Provide the (x, y) coordinate of the cell's center where the given text is located.  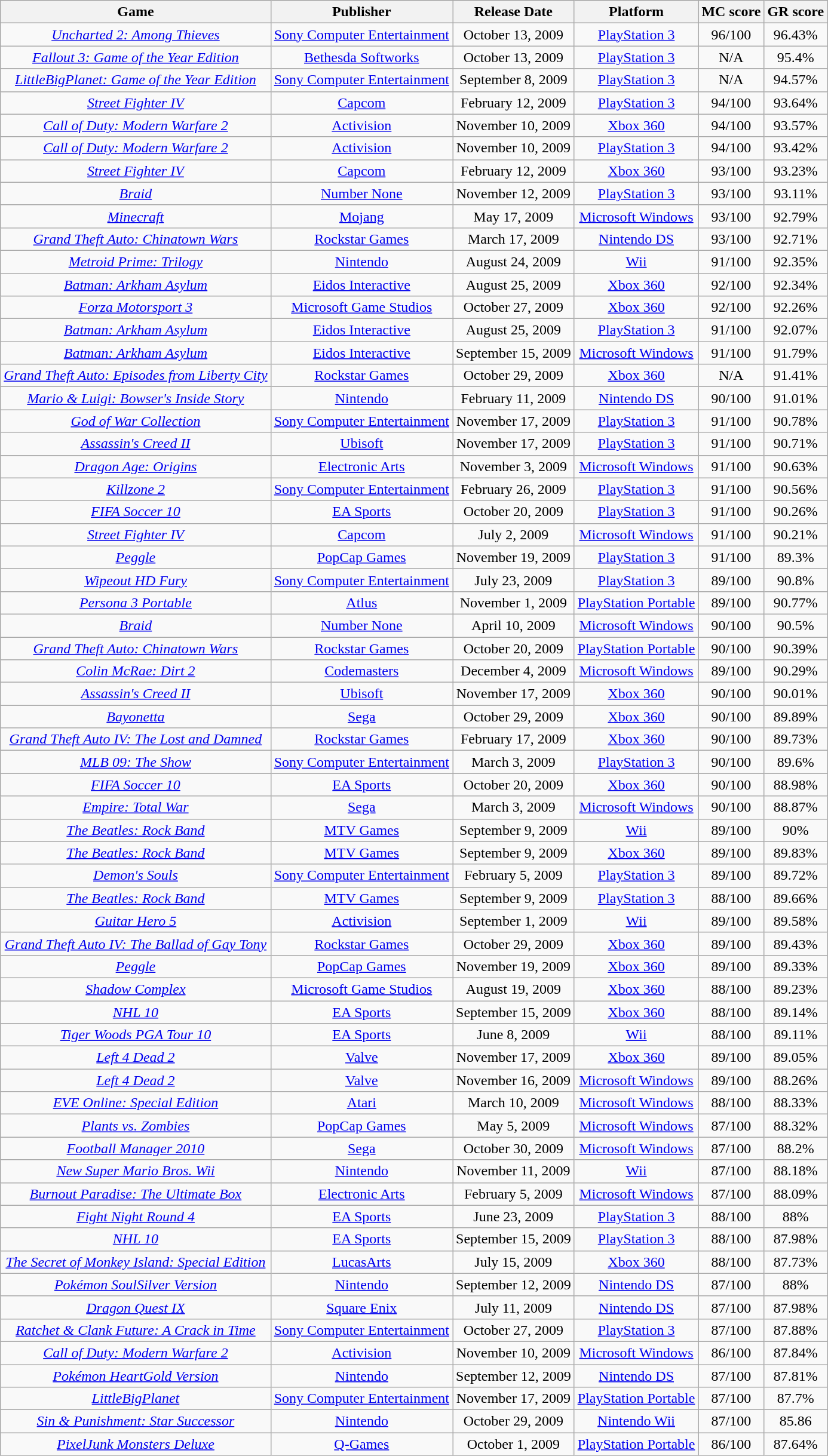
90.01% (796, 694)
Mario & Luigi: Bowser's Inside Story (136, 398)
February 11, 2009 (514, 398)
96.43% (796, 35)
90.8% (796, 580)
Grand Theft Auto: Episodes from Liberty City (136, 376)
Dragon Quest IX (136, 1307)
LucasArts (361, 1262)
94.57% (796, 80)
November 16, 2009 (514, 1080)
Demon's Souls (136, 876)
Pokémon SoulSilver Version (136, 1285)
90.21% (796, 535)
November 1, 2009 (514, 603)
90% (796, 830)
95.4% (796, 57)
91.01% (796, 398)
90.63% (796, 466)
87.81% (796, 1375)
92.79% (796, 216)
Platform (636, 12)
90.56% (796, 489)
96/100 (731, 35)
March 17, 2009 (514, 239)
June 23, 2009 (514, 1217)
Minecraft (136, 216)
Pokémon HeartGold Version (136, 1375)
88.2% (796, 1148)
LittleBigPlanet: Game of the Year Edition (136, 80)
89.83% (796, 853)
Tiger Woods PGA Tour 10 (136, 1035)
90.77% (796, 603)
88.33% (796, 1103)
88.32% (796, 1126)
November 12, 2009 (514, 193)
93.23% (796, 171)
91.41% (796, 376)
MLB 09: The Show (136, 762)
MC score (731, 12)
87.7% (796, 1399)
Ratchet & Clank Future: A Crack in Time (136, 1330)
July 15, 2009 (514, 1262)
Persona 3 Portable (136, 603)
Fallout 3: Game of the Year Edition (136, 57)
Burnout Paradise: The Ultimate Box (136, 1194)
89.14% (796, 1012)
Publisher (361, 12)
Release Date (514, 12)
93.42% (796, 148)
93.11% (796, 193)
88.87% (796, 807)
87.73% (796, 1262)
The Secret of Monkey Island: Special Edition (136, 1262)
September 1, 2009 (514, 921)
92.35% (796, 262)
Nintendo Wii (636, 1421)
Grand Theft Auto IV: The Ballad of Gay Tony (136, 944)
88.09% (796, 1194)
Atari (361, 1103)
LittleBigPlanet (136, 1399)
July 11, 2009 (514, 1307)
89.58% (796, 921)
Empire: Total War (136, 807)
89.33% (796, 966)
89.3% (796, 557)
Bayonetta (136, 717)
God of War Collection (136, 421)
May 5, 2009 (514, 1126)
87.64% (796, 1444)
90.39% (796, 648)
Sin & Punishment: Star Successor (136, 1421)
93.57% (796, 125)
Football Manager 2010 (136, 1148)
February 26, 2009 (514, 489)
92.34% (796, 285)
92.26% (796, 308)
PixelJunk Monsters Deluxe (136, 1444)
Shadow Complex (136, 989)
Wipeout HD Fury (136, 580)
Mojang (361, 216)
October 1, 2009 (514, 1444)
90.78% (796, 421)
93.64% (796, 103)
Atlus (361, 603)
Fight Night Round 4 (136, 1217)
Grand Theft Auto IV: The Lost and Damned (136, 739)
85.86 (796, 1421)
90.26% (796, 512)
November 3, 2009 (514, 466)
November 11, 2009 (514, 1171)
EVE Online: Special Edition (136, 1103)
89.43% (796, 944)
March 10, 2009 (514, 1103)
GR score (796, 12)
Killzone 2 (136, 489)
June 8, 2009 (514, 1035)
October 30, 2009 (514, 1148)
Bethesda Softworks (361, 57)
89.23% (796, 989)
88.98% (796, 785)
Metroid Prime: Trilogy (136, 262)
Guitar Hero 5 (136, 921)
July 2, 2009 (514, 535)
88.26% (796, 1080)
Plants vs. Zombies (136, 1126)
Forza Motorsport 3 (136, 308)
August 24, 2009 (514, 262)
Codemasters (361, 671)
Square Enix (361, 1307)
Dragon Age: Origins (136, 466)
89.89% (796, 717)
89.05% (796, 1058)
87.88% (796, 1330)
89.72% (796, 876)
90.29% (796, 671)
89.73% (796, 739)
Q-Games (361, 1444)
September 8, 2009 (514, 80)
February 17, 2009 (514, 739)
88.18% (796, 1171)
92.71% (796, 239)
90.5% (796, 625)
Game (136, 12)
Uncharted 2: Among Thieves (136, 35)
90.71% (796, 444)
May 17, 2009 (514, 216)
New Super Mario Bros. Wii (136, 1171)
89.11% (796, 1035)
87.84% (796, 1353)
August 19, 2009 (514, 989)
July 23, 2009 (514, 580)
89.6% (796, 762)
92.07% (796, 330)
April 10, 2009 (514, 625)
91.79% (796, 353)
Colin McRae: Dirt 2 (136, 671)
December 4, 2009 (514, 671)
89.66% (796, 898)
